Find where the given text appears and provide that cell's center as (x, y) coordinate. 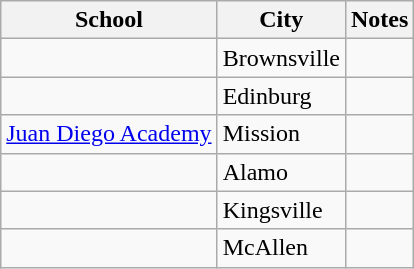
Notes (379, 20)
Alamo (281, 172)
Brownsville (281, 58)
Kingsville (281, 210)
Juan Diego Academy (109, 134)
City (281, 20)
School (109, 20)
Edinburg (281, 96)
McAllen (281, 248)
Mission (281, 134)
